Provide the [X, Y] coordinate of the cell's center where the given text is located.  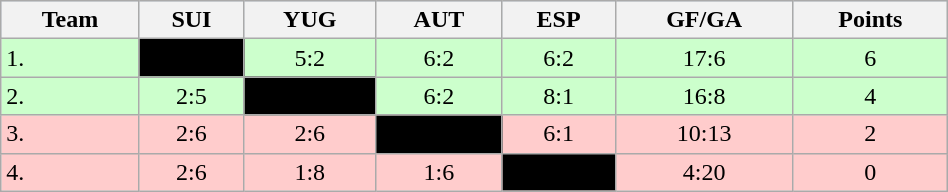
2. [70, 96]
16:8 [704, 96]
17:6 [704, 58]
8:1 [558, 96]
6:1 [558, 134]
0 [870, 172]
2:5 [192, 96]
3. [70, 134]
1:6 [439, 172]
6 [870, 58]
1:8 [310, 172]
4. [70, 172]
Points [870, 20]
YUG [310, 20]
1. [70, 58]
SUI [192, 20]
ESP [558, 20]
4:20 [704, 172]
2 [870, 134]
GF/GA [704, 20]
10:13 [704, 134]
Team [70, 20]
AUT [439, 20]
4 [870, 96]
5:2 [310, 58]
